Determine the [X, Y] coordinate at the center of the cell enclosing the given text.  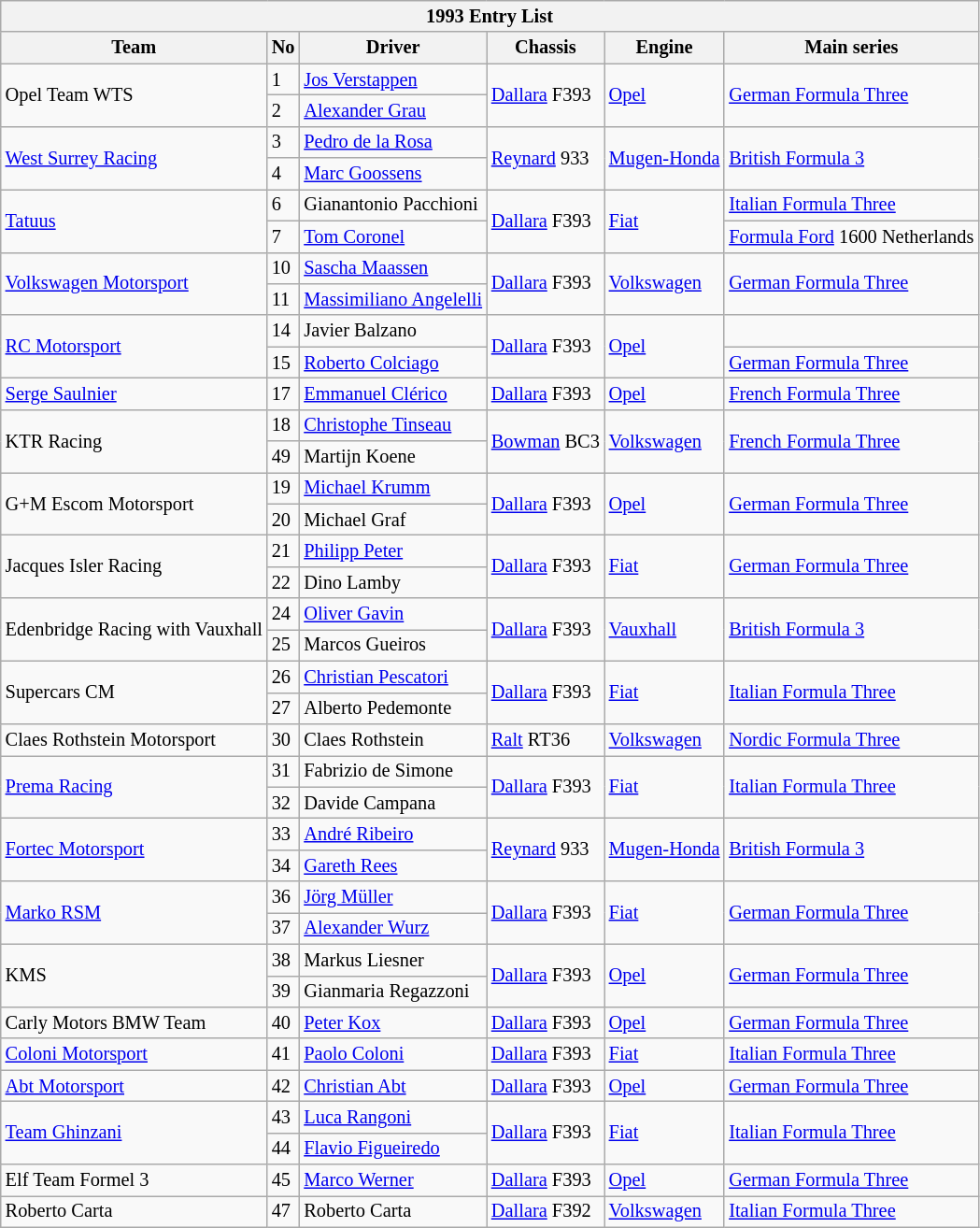
22 [284, 582]
Christian Pescatori [392, 677]
Fortec Motorsport [135, 849]
36 [284, 897]
Alexander Grau [392, 110]
Gianantonio Pacchioni [392, 205]
Coloni Motorsport [135, 1054]
Michael Krumm [392, 488]
André Ribeiro [392, 834]
26 [284, 677]
Claes Rothstein [392, 739]
Team [135, 48]
43 [284, 1117]
Pedro de la Rosa [392, 142]
10 [284, 268]
Driver [392, 48]
Carly Motors BMW Team [135, 1022]
47 [284, 1211]
33 [284, 834]
Supercars CM [135, 692]
20 [284, 520]
Philipp Peter [392, 550]
Gareth Rees [392, 865]
KTR Racing [135, 441]
Opel Team WTS [135, 95]
Marko RSM [135, 912]
Massimiliano Angelelli [392, 299]
Elf Team Formel 3 [135, 1180]
Marc Goossens [392, 174]
1993 Entry List [490, 16]
Emmanuel Clérico [392, 393]
18 [284, 425]
Markus Liesner [392, 960]
Serge Saulnier [135, 393]
Engine [665, 48]
11 [284, 299]
2 [284, 110]
Christian Abt [392, 1086]
4 [284, 174]
Gianmaria Regazzoni [392, 992]
Vauxhall [665, 630]
Marco Werner [392, 1180]
40 [284, 1022]
Tatuus [135, 221]
7 [284, 236]
Dino Lamby [392, 582]
Nordic Formula Three [851, 739]
KMS [135, 976]
3 [284, 142]
Dallara F392 [546, 1211]
Formula Ford 1600 Netherlands [851, 236]
Bowman BC3 [546, 441]
Luca Rangoni [392, 1117]
Javier Balzano [392, 331]
Oliver Gavin [392, 614]
27 [284, 708]
Jacques Isler Racing [135, 566]
Ralt RT36 [546, 739]
Jos Verstappen [392, 79]
6 [284, 205]
Volkswagen Motorsport [135, 284]
Fabrizio de Simone [392, 771]
Main series [851, 48]
Sascha Maassen [392, 268]
38 [284, 960]
Chassis [546, 48]
1 [284, 79]
32 [284, 803]
42 [284, 1086]
Martijn Koene [392, 457]
Alberto Pedemonte [392, 708]
G+M Escom Motorsport [135, 503]
Christophe Tinseau [392, 425]
RC Motorsport [135, 346]
25 [284, 645]
Peter Kox [392, 1022]
Tom Coronel [392, 236]
West Surrey Racing [135, 157]
41 [284, 1054]
Roberto Colciago [392, 363]
Jörg Müller [392, 897]
Paolo Coloni [392, 1054]
24 [284, 614]
Alexander Wurz [392, 928]
34 [284, 865]
Prema Racing [135, 787]
21 [284, 550]
30 [284, 739]
Davide Campana [392, 803]
Abt Motorsport [135, 1086]
Team Ghinzani [135, 1133]
Marcos Gueiros [392, 645]
49 [284, 457]
37 [284, 928]
39 [284, 992]
45 [284, 1180]
44 [284, 1149]
Flavio Figueiredo [392, 1149]
17 [284, 393]
31 [284, 771]
Michael Graf [392, 520]
No [284, 48]
15 [284, 363]
Edenbridge Racing with Vauxhall [135, 630]
19 [284, 488]
Claes Rothstein Motorsport [135, 739]
14 [284, 331]
